Locate the cell with the specified text and output its (X, Y) center coordinate. 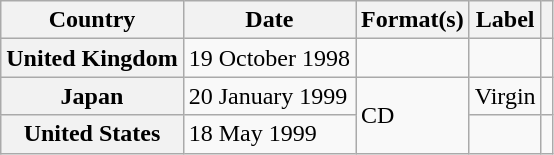
18 May 1999 (269, 134)
19 October 1998 (269, 58)
20 January 1999 (269, 96)
Japan (92, 96)
CD (413, 115)
Label (505, 20)
Format(s) (413, 20)
Country (92, 20)
United States (92, 134)
Virgin (505, 96)
United Kingdom (92, 58)
Date (269, 20)
